Capture the cell that displays the provided text and extract its (x, y) central coordinate. 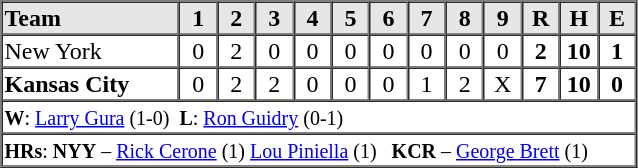
Team (91, 18)
E (617, 18)
6 (388, 18)
4 (312, 18)
W: Larry Gura (1-0) L: Ron Guidry (0-1) (319, 116)
HRs: NYY – Rick Cerone (1) Lou Piniella (1) KCR – George Brett (1) (319, 150)
9 (503, 18)
New York (91, 50)
H (579, 18)
5 (350, 18)
X (503, 84)
Kansas City (91, 84)
8 (465, 18)
R (541, 18)
3 (274, 18)
